Detect which cell encompasses the target text, then output its (x, y) center coordinate. 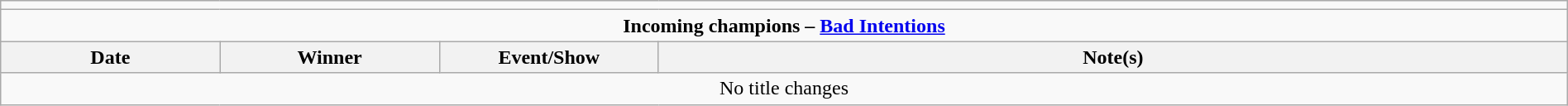
Event/Show (549, 57)
Winner (329, 57)
No title changes (784, 89)
Note(s) (1113, 57)
Incoming champions – Bad Intentions (784, 26)
Date (111, 57)
